Search for the cell housing the specified text and yield its [X, Y] center coordinate. 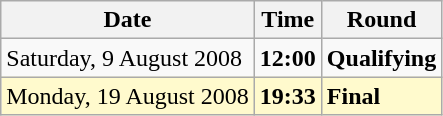
Final [381, 96]
Time [288, 20]
12:00 [288, 58]
19:33 [288, 96]
Qualifying [381, 58]
Monday, 19 August 2008 [128, 96]
Round [381, 20]
Saturday, 9 August 2008 [128, 58]
Date [128, 20]
